From the cell containing the given text, extract its center point as [x, y] coordinate. 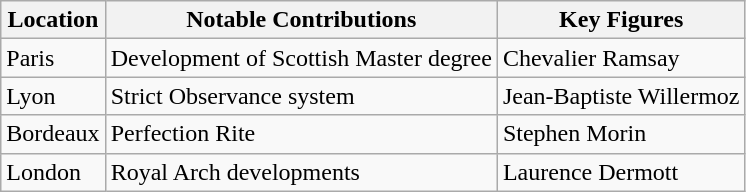
Perfection Rite [301, 134]
Strict Observance system [301, 96]
Jean-Baptiste Willermoz [621, 96]
Royal Arch developments [301, 172]
Notable Contributions [301, 20]
Paris [53, 58]
Development of Scottish Master degree [301, 58]
Location [53, 20]
Stephen Morin [621, 134]
Laurence Dermott [621, 172]
Lyon [53, 96]
Bordeaux [53, 134]
Chevalier Ramsay [621, 58]
London [53, 172]
Key Figures [621, 20]
